Provide the [x, y] coordinate of the cell's center where the given text is located.  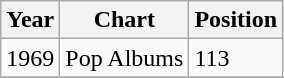
1969 [30, 58]
Position [236, 20]
Pop Albums [124, 58]
Chart [124, 20]
Year [30, 20]
113 [236, 58]
